Pinpoint the cell where the given text exists, returning its (X, Y) midpoint coordinate. 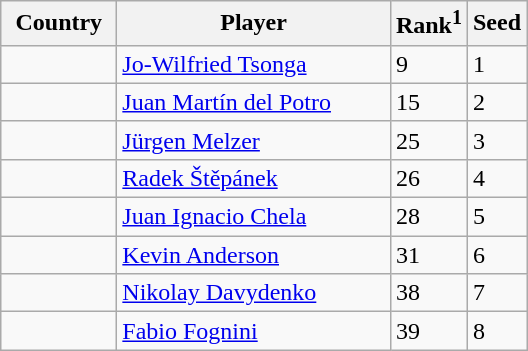
Radek Štěpánek (254, 178)
Jo-Wilfried Tsonga (254, 64)
39 (428, 331)
7 (496, 293)
6 (496, 255)
Fabio Fognini (254, 331)
38 (428, 293)
15 (428, 102)
Seed (496, 24)
26 (428, 178)
9 (428, 64)
5 (496, 217)
2 (496, 102)
28 (428, 217)
Nikolay Davydenko (254, 293)
Country (59, 24)
Kevin Anderson (254, 255)
Rank1 (428, 24)
Player (254, 24)
1 (496, 64)
Juan Ignacio Chela (254, 217)
4 (496, 178)
31 (428, 255)
3 (496, 140)
Jürgen Melzer (254, 140)
25 (428, 140)
8 (496, 331)
Juan Martín del Potro (254, 102)
